Determine the [X, Y] coordinate at the center of the cell enclosing the given text.  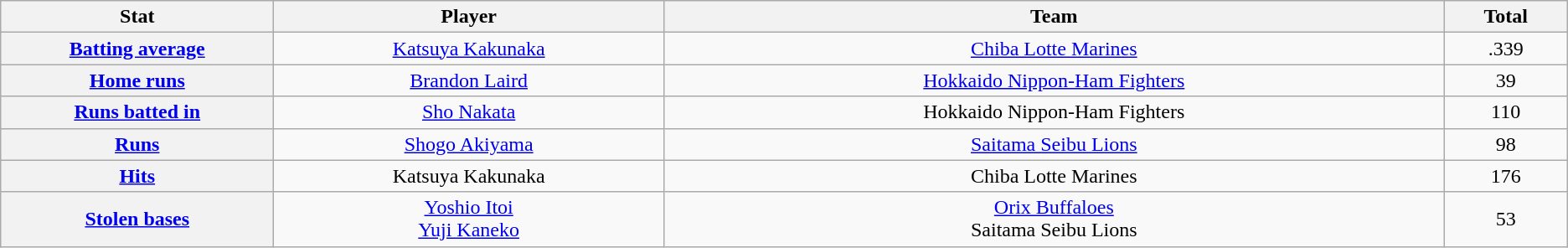
.339 [1506, 49]
Stat [137, 17]
Sho Nakata [469, 112]
53 [1506, 220]
39 [1506, 80]
Saitama Seibu Lions [1055, 144]
Shogo Akiyama [469, 144]
Orix Buffaloes Saitama Seibu Lions [1055, 220]
Runs [137, 144]
Stolen bases [137, 220]
98 [1506, 144]
Team [1055, 17]
176 [1506, 176]
Yoshio Itoi Yuji Kaneko [469, 220]
110 [1506, 112]
Home runs [137, 80]
Brandon Laird [469, 80]
Hits [137, 176]
Batting average [137, 49]
Runs batted in [137, 112]
Player [469, 17]
Total [1506, 17]
